Determine the (x, y) coordinate at the center of the cell enclosing the given text.  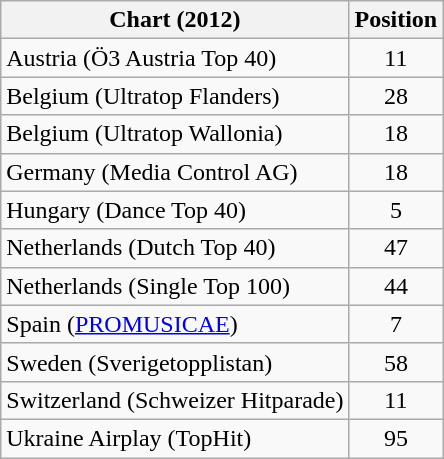
Ukraine Airplay (TopHit) (175, 438)
Sweden (Sverigetopplistan) (175, 362)
47 (396, 248)
7 (396, 324)
Germany (Media Control AG) (175, 172)
Hungary (Dance Top 40) (175, 210)
Belgium (Ultratop Wallonia) (175, 134)
Netherlands (Single Top 100) (175, 286)
5 (396, 210)
Switzerland (Schweizer Hitparade) (175, 400)
58 (396, 362)
Spain (PROMUSICAE) (175, 324)
Position (396, 20)
Chart (2012) (175, 20)
28 (396, 96)
Belgium (Ultratop Flanders) (175, 96)
Austria (Ö3 Austria Top 40) (175, 58)
44 (396, 286)
95 (396, 438)
Netherlands (Dutch Top 40) (175, 248)
